Extract the (X, Y) coordinate from the center of the cell holding the provided text.  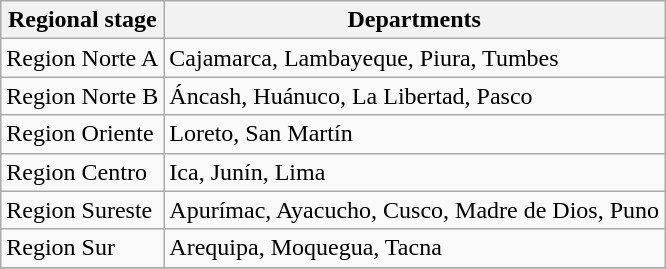
Region Norte B (82, 96)
Departments (414, 20)
Arequipa, Moquegua, Tacna (414, 248)
Apurímac, Ayacucho, Cusco, Madre de Dios, Puno (414, 210)
Region Oriente (82, 134)
Ica, Junín, Lima (414, 172)
Loreto, San Martín (414, 134)
Regional stage (82, 20)
Region Centro (82, 172)
Áncash, Huánuco, La Libertad, Pasco (414, 96)
Region Sureste (82, 210)
Region Norte A (82, 58)
Cajamarca, Lambayeque, Piura, Tumbes (414, 58)
Region Sur (82, 248)
